Find where the given text appears and provide that cell's center as [X, Y] coordinate. 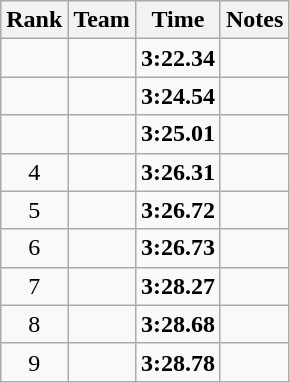
3:28.68 [178, 324]
7 [34, 286]
3:26.72 [178, 210]
3:26.73 [178, 248]
5 [34, 210]
6 [34, 248]
9 [34, 362]
Notes [254, 20]
3:26.31 [178, 172]
Rank [34, 20]
Team [102, 20]
3:25.01 [178, 134]
Time [178, 20]
3:28.78 [178, 362]
4 [34, 172]
8 [34, 324]
3:22.34 [178, 58]
3:24.54 [178, 96]
3:28.27 [178, 286]
